Pinpoint the cell where the given text exists, returning its (x, y) midpoint coordinate. 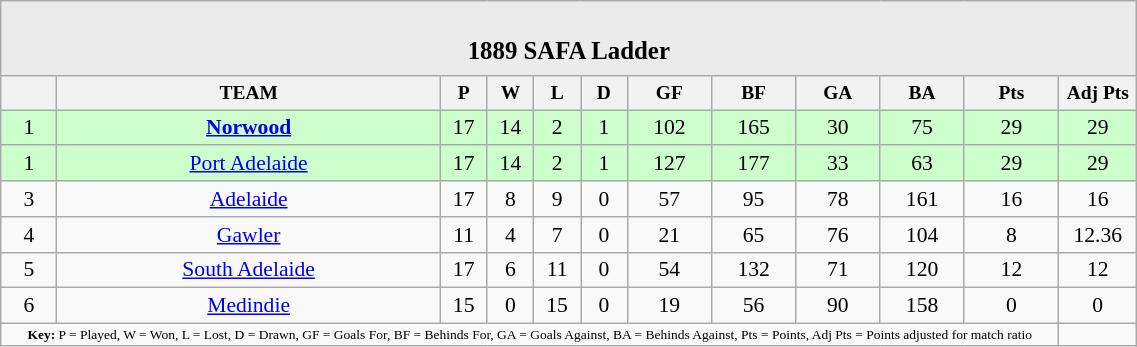
161 (922, 199)
Port Adelaide (248, 164)
75 (922, 128)
Pts (1011, 94)
BF (753, 94)
127 (669, 164)
19 (669, 306)
90 (838, 306)
5 (29, 270)
177 (753, 164)
56 (753, 306)
104 (922, 235)
Adelaide (248, 199)
33 (838, 164)
57 (669, 199)
TEAM (248, 94)
21 (669, 235)
165 (753, 128)
South Adelaide (248, 270)
GA (838, 94)
158 (922, 306)
12.36 (1098, 235)
Gawler (248, 235)
78 (838, 199)
3 (29, 199)
120 (922, 270)
Medindie (248, 306)
76 (838, 235)
GF (669, 94)
BA (922, 94)
D (604, 94)
71 (838, 270)
7 (558, 235)
Norwood (248, 128)
30 (838, 128)
L (558, 94)
54 (669, 270)
95 (753, 199)
9 (558, 199)
P (464, 94)
102 (669, 128)
63 (922, 164)
132 (753, 270)
W (510, 94)
65 (753, 235)
Adj Pts (1098, 94)
